Return the (X, Y) coordinate for the center point of the cell that contains the specified text.  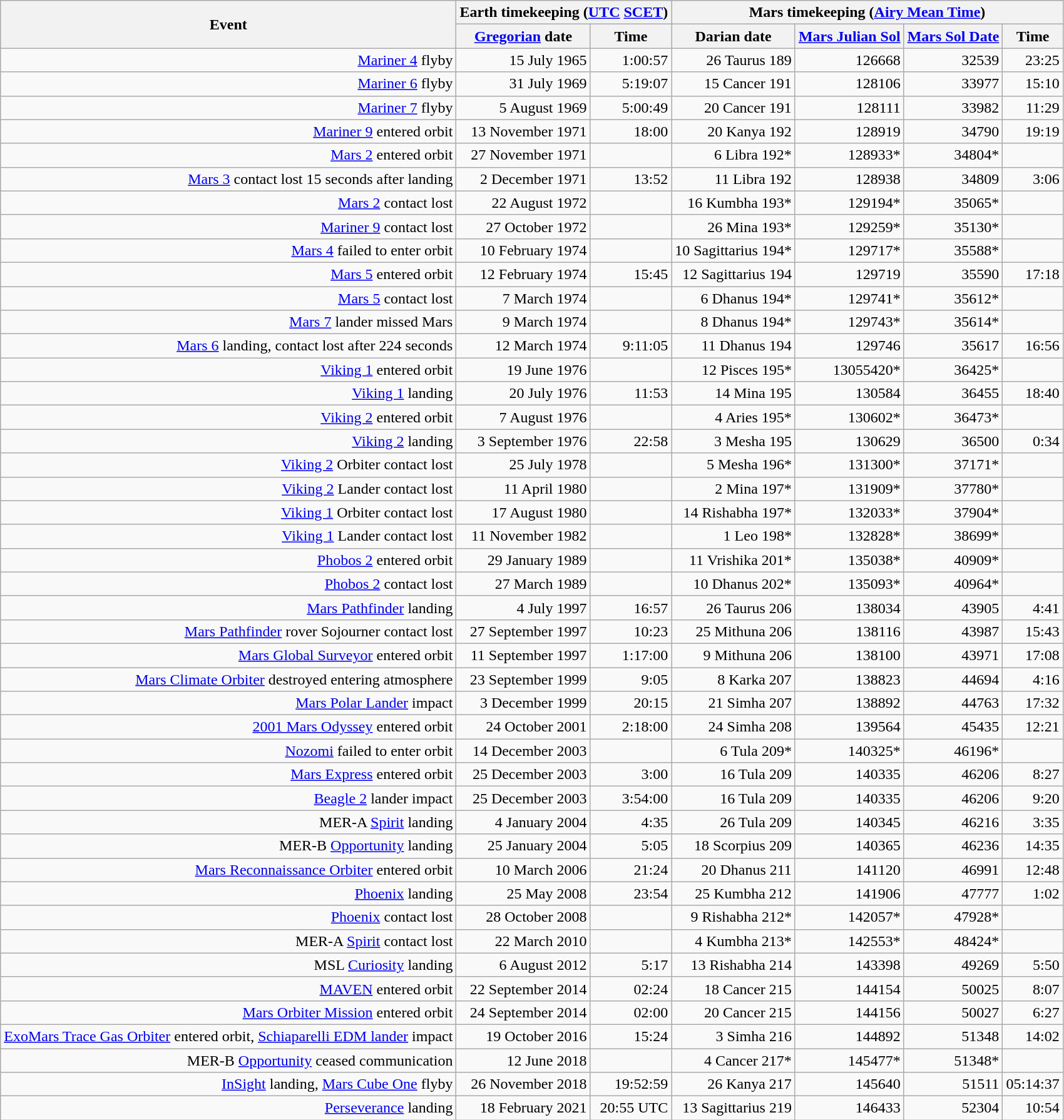
144154 (849, 989)
10 March 2006 (523, 870)
46196* (953, 751)
141120 (849, 870)
44763 (953, 703)
11 Vrishika 201* (734, 560)
MER-B Opportunity ceased communication (228, 1061)
43987 (953, 631)
Mariner 7 flyby (228, 108)
20 Kanya 192 (734, 131)
26 November 2018 (523, 1084)
130602* (849, 417)
51511 (953, 1084)
Nozomi failed to enter orbit (228, 751)
15:24 (631, 1036)
40964* (953, 584)
10:54 (1033, 1108)
13 Rishabha 214 (734, 965)
Mars Pathfinder rover Sojourner contact lost (228, 631)
15:10 (1033, 84)
29 January 1989 (523, 560)
Mariner 4 flyby (228, 60)
Mars 3 contact lost 15 seconds after landing (228, 179)
36500 (953, 441)
Mars Polar Lander impact (228, 703)
6 Tula 209* (734, 751)
14:02 (1033, 1036)
Phoenix landing (228, 893)
Viking 1 Orbiter contact lost (228, 512)
1:02 (1033, 893)
Mars Global Surveyor entered orbit (228, 655)
8 Dhanus 194* (734, 322)
Darian date (734, 36)
15:43 (1033, 631)
145640 (849, 1084)
13:52 (631, 179)
9:05 (631, 679)
12 Sagittarius 194 (734, 274)
138100 (849, 655)
47928* (953, 917)
47777 (953, 893)
20 Dhanus 211 (734, 870)
3:35 (1033, 822)
2:18:00 (631, 727)
5 August 1969 (523, 108)
26 Taurus 189 (734, 60)
27 September 1997 (523, 631)
46236 (953, 846)
20:55 UTC (631, 1108)
26 Mina 193* (734, 227)
35612* (953, 298)
20 Cancer 191 (734, 108)
128111 (849, 108)
13055420* (849, 370)
46991 (953, 870)
Event (228, 24)
12:21 (1033, 727)
12 Pisces 195* (734, 370)
11 April 1980 (523, 489)
Mars Climate Orbiter destroyed entering atmosphere (228, 679)
144156 (849, 1012)
Earth timekeeping (UTC SCET) (564, 13)
Viking 2 landing (228, 441)
25 July 1978 (523, 465)
36425* (953, 370)
Mars 2 entered orbit (228, 155)
6 Libra 192* (734, 155)
129194* (849, 203)
14 December 2003 (523, 751)
43905 (953, 608)
135038* (849, 560)
18 Scorpius 209 (734, 846)
4 January 2004 (523, 822)
Viking 2 entered orbit (228, 417)
17 August 1980 (523, 512)
19 June 1976 (523, 370)
Viking 2 Lander contact lost (228, 489)
23 September 1999 (523, 679)
146433 (849, 1108)
25 May 2008 (523, 893)
5 Mesha 196* (734, 465)
23:54 (631, 893)
Mariner 9 entered orbit (228, 131)
1:00:57 (631, 60)
19:19 (1033, 131)
Perseverance landing (228, 1108)
Mars timekeeping (Airy Mean Time) (867, 13)
18 Cancer 215 (734, 989)
11 September 1997 (523, 655)
4 July 1997 (523, 608)
Mars 5 contact lost (228, 298)
129719 (849, 274)
14:35 (1033, 846)
Mars 7 lander missed Mars (228, 322)
35130* (953, 227)
MSL Curiosity landing (228, 965)
10 Sagittarius 194* (734, 250)
35617 (953, 346)
22 August 1972 (523, 203)
Mars 2 contact lost (228, 203)
2 Mina 197* (734, 489)
4 Kumbha 213* (734, 941)
128919 (849, 131)
142057* (849, 917)
Mars 5 entered orbit (228, 274)
12 June 2018 (523, 1061)
140345 (849, 822)
44694 (953, 679)
11:53 (631, 394)
34809 (953, 179)
51348* (953, 1061)
32539 (953, 60)
140365 (849, 846)
Viking 1 Lander contact lost (228, 536)
Mars 4 failed to enter orbit (228, 250)
14 Mina 195 (734, 394)
26 Tula 209 (734, 822)
131300* (849, 465)
26 Taurus 206 (734, 608)
5:50 (1033, 965)
2001 Mars Odyssey entered orbit (228, 727)
Mariner 9 contact lost (228, 227)
16:56 (1033, 346)
140325* (849, 751)
0:34 (1033, 441)
139564 (849, 727)
9 Mithuna 206 (734, 655)
27 March 1989 (523, 584)
49269 (953, 965)
Beagle 2 lander impact (228, 798)
25 Kumbha 212 (734, 893)
36455 (953, 394)
17:18 (1033, 274)
24 Simha 208 (734, 727)
128938 (849, 179)
20 Cancer 215 (734, 1012)
11 Libra 192 (734, 179)
132033* (849, 512)
6:27 (1033, 1012)
4:16 (1033, 679)
3 September 1976 (523, 441)
12:48 (1033, 870)
48424* (953, 941)
15 July 1965 (523, 60)
MER-A Spirit landing (228, 822)
35614* (953, 322)
43971 (953, 655)
141906 (849, 893)
3 December 1999 (523, 703)
21:24 (631, 870)
Mars Orbiter Mission entered orbit (228, 1012)
11 Dhanus 194 (734, 346)
18:00 (631, 131)
MAVEN entered orbit (228, 989)
1:17:00 (631, 655)
131909* (849, 489)
10 February 1974 (523, 250)
2 December 1971 (523, 179)
Mariner 6 flyby (228, 84)
25 Mithuna 206 (734, 631)
138892 (849, 703)
35588* (953, 250)
126668 (849, 60)
Viking 1 entered orbit (228, 370)
40909* (953, 560)
5:00:49 (631, 108)
135093* (849, 584)
22 September 2014 (523, 989)
5:19:07 (631, 84)
129259* (849, 227)
52304 (953, 1108)
9 March 1974 (523, 322)
Phoenix contact lost (228, 917)
05:14:37 (1033, 1084)
3 Mesha 195 (734, 441)
13 Sagittarius 219 (734, 1108)
12 March 1974 (523, 346)
Phobos 2 contact lost (228, 584)
1 Leo 198* (734, 536)
129741* (849, 298)
128106 (849, 84)
14 Rishabha 197* (734, 512)
9:11:05 (631, 346)
6 August 2012 (523, 965)
31 July 1969 (523, 84)
Phobos 2 entered orbit (228, 560)
27 November 1971 (523, 155)
11 November 1982 (523, 536)
3:00 (631, 775)
3 Simha 216 (734, 1036)
129743* (849, 322)
8 Karka 207 (734, 679)
4:35 (631, 822)
6 Dhanus 194* (734, 298)
138034 (849, 608)
5:17 (631, 965)
8:07 (1033, 989)
23:25 (1033, 60)
Mars Sol Date (953, 36)
8:27 (1033, 775)
130629 (849, 441)
33977 (953, 84)
Mars Reconnaissance Orbiter entered orbit (228, 870)
138823 (849, 679)
Mars Express entered orbit (228, 775)
15 Cancer 191 (734, 84)
50025 (953, 989)
27 October 1972 (523, 227)
145477* (849, 1061)
21 Simha 207 (734, 703)
18 February 2021 (523, 1108)
9:20 (1033, 798)
35590 (953, 274)
19:52:59 (631, 1084)
138116 (849, 631)
129717* (849, 250)
10:23 (631, 631)
19 October 2016 (523, 1036)
34790 (953, 131)
Viking 1 landing (228, 394)
02:24 (631, 989)
17:32 (1033, 703)
46216 (953, 822)
38699* (953, 536)
51348 (953, 1036)
Mars 6 landing, contact lost after 224 seconds (228, 346)
26 Kanya 217 (734, 1084)
Mars Pathfinder landing (228, 608)
ExoMars Trace Gas Orbiter entered orbit, Schiaparelli EDM lander impact (228, 1036)
16 Kumbha 193* (734, 203)
37904* (953, 512)
InSight landing, Mars Cube One flyby (228, 1084)
16:57 (631, 608)
37171* (953, 465)
20:15 (631, 703)
MER-A Spirit contact lost (228, 941)
24 September 2014 (523, 1012)
7 March 1974 (523, 298)
143398 (849, 965)
129746 (849, 346)
MER-B Opportunity landing (228, 846)
36473* (953, 417)
4:41 (1033, 608)
13 November 1971 (523, 131)
18:40 (1033, 394)
37780* (953, 489)
15:45 (631, 274)
11:29 (1033, 108)
02:00 (631, 1012)
Viking 2 Orbiter contact lost (228, 465)
144892 (849, 1036)
17:08 (1033, 655)
3:54:00 (631, 798)
5:05 (631, 846)
128933* (849, 155)
142553* (849, 941)
28 October 2008 (523, 917)
4 Aries 195* (734, 417)
9 Rishabha 212* (734, 917)
132828* (849, 536)
25 January 2004 (523, 846)
45435 (953, 727)
4 Cancer 217* (734, 1061)
Mars Julian Sol (849, 36)
22 March 2010 (523, 941)
34804* (953, 155)
22:58 (631, 441)
12 February 1974 (523, 274)
24 October 2001 (523, 727)
Gregorian date (523, 36)
50027 (953, 1012)
10 Dhanus 202* (734, 584)
3:06 (1033, 179)
7 August 1976 (523, 417)
130584 (849, 394)
33982 (953, 108)
20 July 1976 (523, 394)
35065* (953, 203)
